From the cell containing the given text, extract its center point as [X, Y] coordinate. 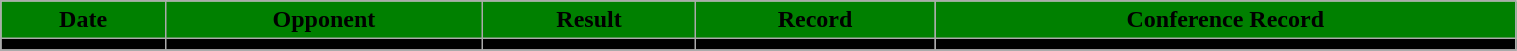
Conference Record [1226, 20]
Opponent [324, 20]
Date [84, 20]
Record [816, 20]
Result [590, 20]
